Provide the (X, Y) coordinate of the cell's center where the given text is located.  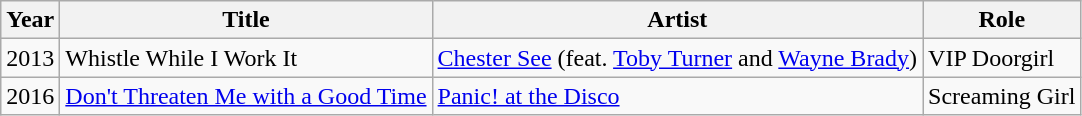
VIP Doorgirl (1002, 58)
Role (1002, 20)
Year (30, 20)
Chester See (feat. Toby Turner and Wayne Brady) (677, 58)
Artist (677, 20)
Whistle While I Work It (246, 58)
Panic! at the Disco (677, 96)
Screaming Girl (1002, 96)
2013 (30, 58)
2016 (30, 96)
Title (246, 20)
Don't Threaten Me with a Good Time (246, 96)
